Pinpoint the cell where the given text exists, returning its (x, y) midpoint coordinate. 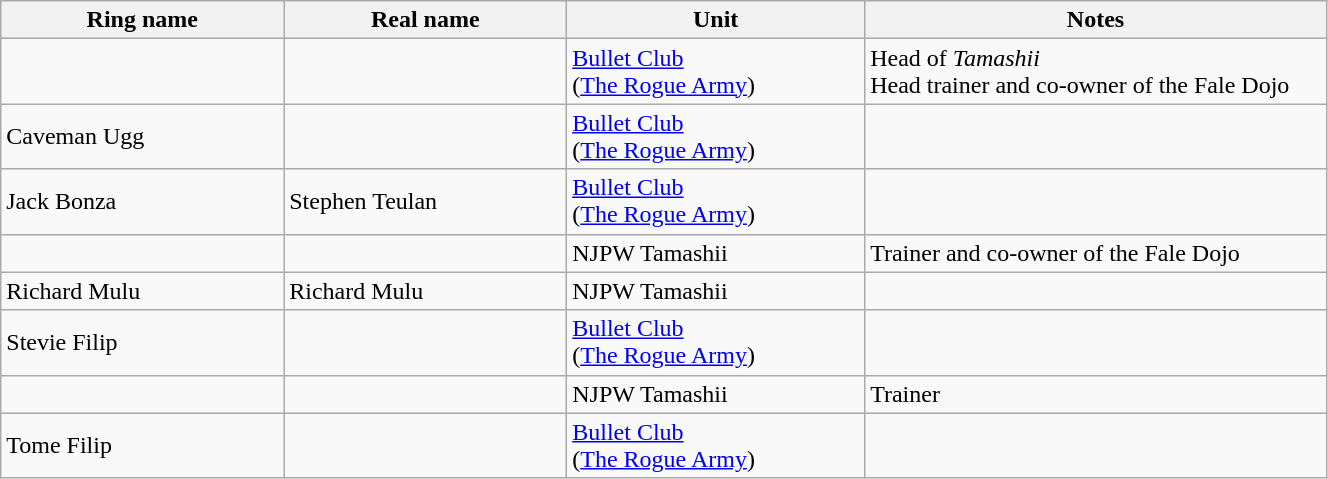
Stevie Filip (142, 342)
Head of TamashiiHead trainer and co-owner of the Fale Dojo (1096, 72)
Notes (1096, 20)
Real name (426, 20)
Jack Bonza (142, 202)
Ring name (142, 20)
Stephen Teulan (426, 202)
Caveman Ugg (142, 136)
Tome Filip (142, 446)
Unit (716, 20)
Trainer (1096, 394)
Trainer and co-owner of the Fale Dojo (1096, 253)
